Scan for the cell matching the given text and deliver its [X, Y] coordinate at center. 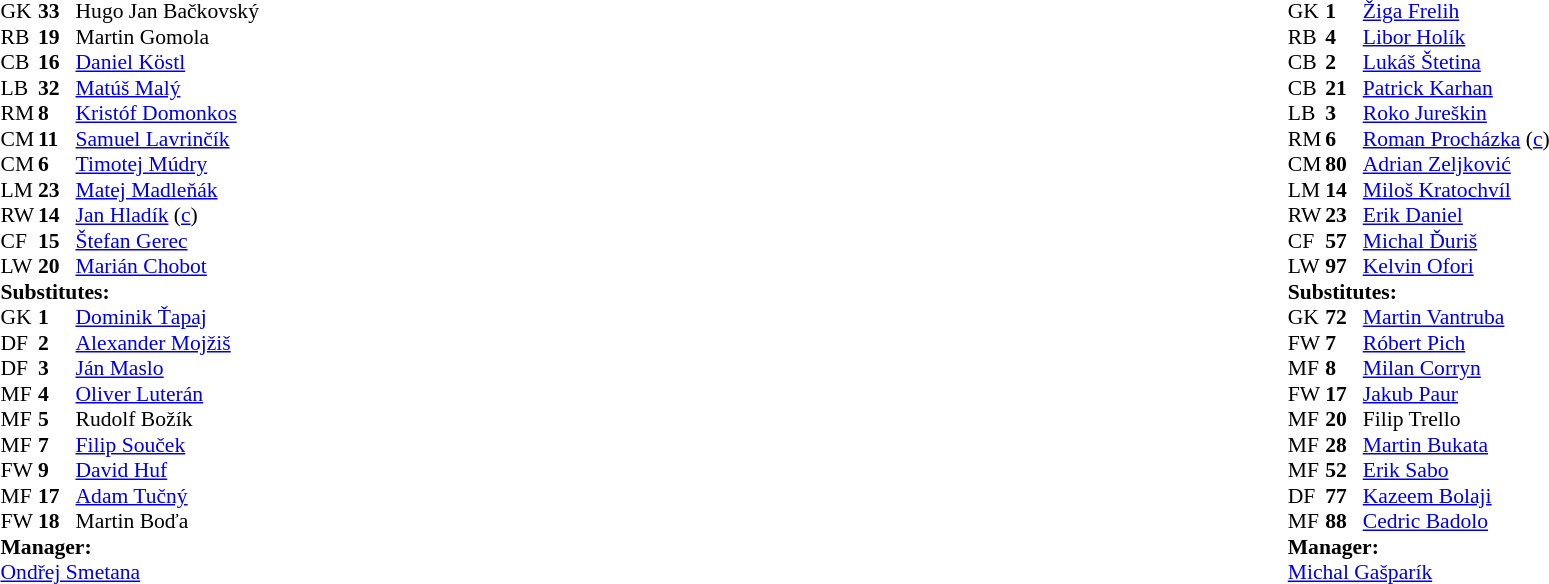
16 [57, 63]
52 [1344, 471]
32 [57, 88]
Martin Gomola [168, 37]
97 [1344, 267]
Timotej Múdry [168, 165]
Matej Madleňák [168, 190]
Alexander Mojžiš [168, 343]
80 [1344, 165]
Adam Tučný [168, 496]
Martin Boďa [168, 521]
18 [57, 521]
David Huf [168, 471]
Samuel Lavrinčík [168, 139]
9 [57, 471]
Oliver Luterán [168, 394]
72 [1344, 317]
Dominik Ťapaj [168, 317]
57 [1344, 241]
Daniel Köstl [168, 63]
Manager: [129, 547]
5 [57, 419]
15 [57, 241]
28 [1344, 445]
Substitutes: [129, 292]
Matúš Malý [168, 88]
Jan Hladík (c) [168, 215]
Rudolf Božík [168, 419]
Ján Maslo [168, 369]
Filip Souček [168, 445]
88 [1344, 521]
Kristóf Domonkos [168, 113]
21 [1344, 88]
1 [57, 317]
Marián Chobot [168, 267]
11 [57, 139]
19 [57, 37]
Štefan Gerec [168, 241]
77 [1344, 496]
